Extract the (x, y) coordinate from the center of the cell holding the provided text.  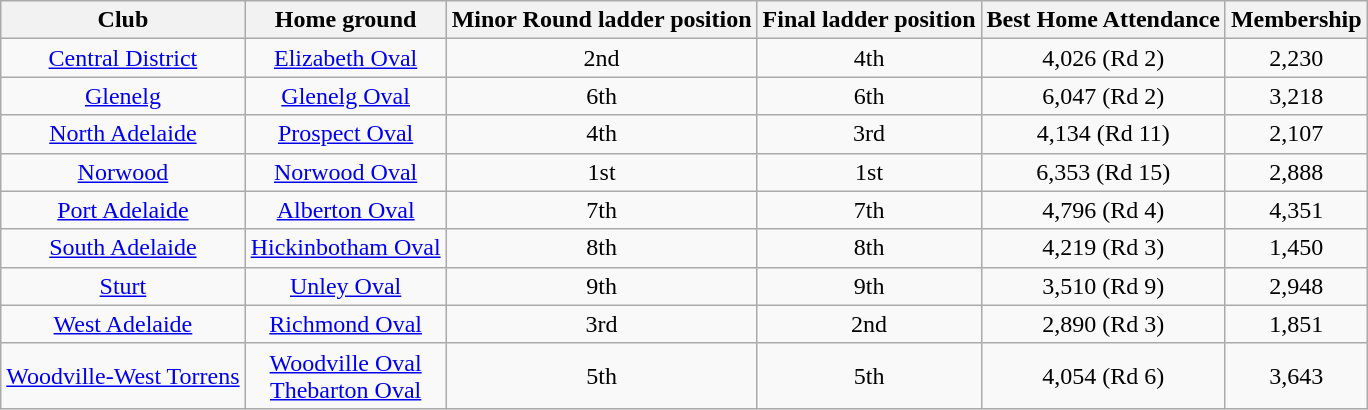
Elizabeth Oval (346, 58)
Final ladder position (869, 20)
3,510 (Rd 9) (1103, 286)
Port Adelaide (123, 210)
Norwood (123, 172)
4,134 (Rd 11) (1103, 134)
3,643 (1296, 376)
2,948 (1296, 286)
Hickinbotham Oval (346, 248)
4,219 (Rd 3) (1103, 248)
Minor Round ladder position (602, 20)
Glenelg (123, 96)
3,218 (1296, 96)
Best Home Attendance (1103, 20)
Prospect Oval (346, 134)
West Adelaide (123, 324)
4,796 (Rd 4) (1103, 210)
Norwood Oval (346, 172)
Alberton Oval (346, 210)
South Adelaide (123, 248)
2,888 (1296, 172)
1,851 (1296, 324)
4,054 (Rd 6) (1103, 376)
Woodville-West Torrens (123, 376)
Glenelg Oval (346, 96)
Club (123, 20)
Sturt (123, 286)
2,107 (1296, 134)
Home ground (346, 20)
Unley Oval (346, 286)
Woodville OvalThebarton Oval (346, 376)
Richmond Oval (346, 324)
1,450 (1296, 248)
6,353 (Rd 15) (1103, 172)
4,026 (Rd 2) (1103, 58)
Central District (123, 58)
North Adelaide (123, 134)
4,351 (1296, 210)
2,890 (Rd 3) (1103, 324)
Membership (1296, 20)
6,047 (Rd 2) (1103, 96)
2,230 (1296, 58)
